Return the [X, Y] coordinate for the center point of the cell that contains the specified text.  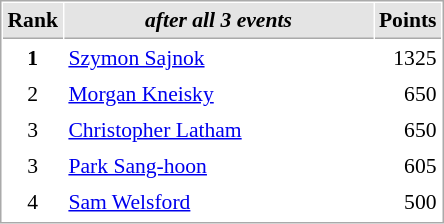
Rank [32, 21]
Szymon Sajnok [218, 57]
Morgan Kneisky [218, 93]
4 [32, 201]
Points [408, 21]
500 [408, 201]
Sam Welsford [218, 201]
1325 [408, 57]
2 [32, 93]
after all 3 events [218, 21]
Park Sang-hoon [218, 165]
Christopher Latham [218, 129]
605 [408, 165]
1 [32, 57]
